Determine the [X, Y] coordinate at the center of the cell enclosing the given text.  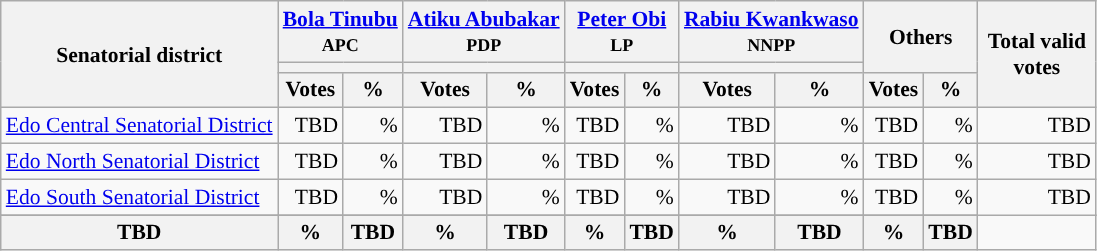
Bola TinubuAPC [340, 32]
Edo South Senatorial District [140, 197]
Senatorial district [140, 54]
Atiku AbubakarPDP [484, 32]
Others [921, 36]
Peter ObiLP [622, 32]
Edo Central Senatorial District [140, 126]
Edo North Senatorial District [140, 162]
Total valid votes [1037, 54]
Rabiu KwankwasoNNPP [772, 32]
